Pinpoint the cell where the given text exists, returning its [X, Y] midpoint coordinate. 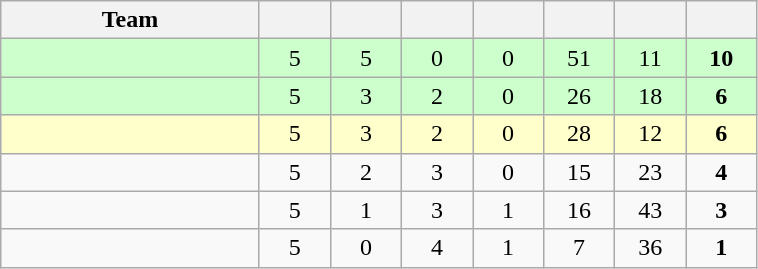
26 [580, 96]
16 [580, 210]
43 [650, 210]
15 [580, 172]
51 [580, 58]
12 [650, 134]
36 [650, 248]
Team [130, 20]
18 [650, 96]
10 [722, 58]
28 [580, 134]
23 [650, 172]
7 [580, 248]
11 [650, 58]
